Find where the given text appears and provide that cell's center as [x, y] coordinate. 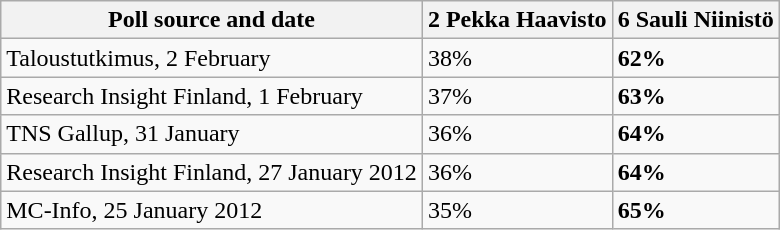
Poll source and date [212, 20]
65% [696, 210]
Research Insight Finland, 27 January 2012 [212, 172]
TNS Gallup, 31 January [212, 134]
37% [517, 96]
2 Pekka Haavisto [517, 20]
35% [517, 210]
Research Insight Finland, 1 February [212, 96]
Taloustutkimus, 2 February [212, 58]
63% [696, 96]
MC-Info, 25 January 2012 [212, 210]
6 Sauli Niinistö [696, 20]
62% [696, 58]
38% [517, 58]
